Scan for the cell matching the given text and deliver its (X, Y) coordinate at center. 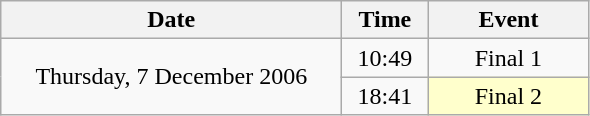
10:49 (385, 58)
18:41 (385, 96)
Final 2 (508, 96)
Time (385, 20)
Event (508, 20)
Date (172, 20)
Thursday, 7 December 2006 (172, 77)
Final 1 (508, 58)
